Identify which cell holds the provided text, then report its [x, y] central coordinate. 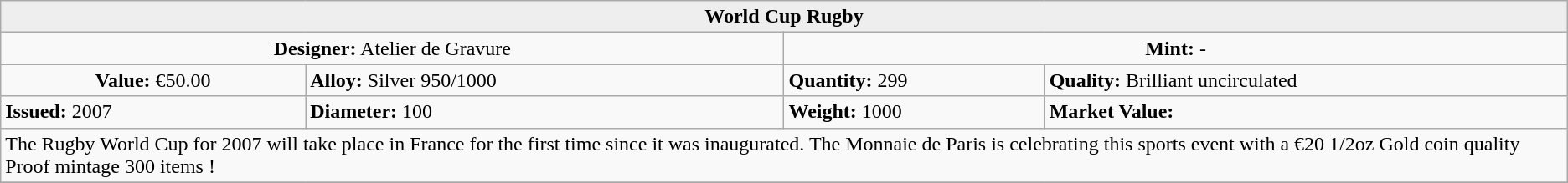
Value: €50.00 [153, 80]
World Cup Rugby [784, 17]
Market Value: [1306, 112]
Weight: 1000 [915, 112]
Diameter: 100 [544, 112]
Mint: - [1176, 48]
Designer: Atelier de Gravure [392, 48]
Quality: Brilliant uncirculated [1306, 80]
Alloy: Silver 950/1000 [544, 80]
Quantity: 299 [915, 80]
Issued: 2007 [153, 112]
